Locate the cell with the specified text and output its (x, y) center coordinate. 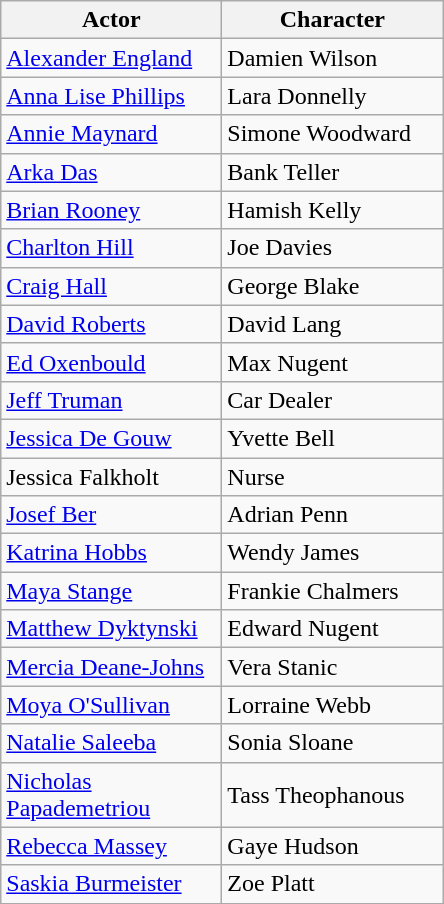
George Blake (332, 286)
Actor (112, 20)
Matthew Dyktynski (112, 629)
Bank Teller (332, 172)
Charlton Hill (112, 248)
Moya O'Sullivan (112, 705)
Anna Lise Phillips (112, 96)
Saskia Burmeister (112, 884)
Tass Theophanous (332, 794)
Edward Nugent (332, 629)
David Roberts (112, 324)
Hamish Kelly (332, 210)
Jessica Falkholt (112, 477)
Car Dealer (332, 400)
Zoe Platt (332, 884)
Adrian Penn (332, 515)
Nurse (332, 477)
Annie Maynard (112, 134)
Arka Das (112, 172)
Ed Oxenbould (112, 362)
Jeff Truman (112, 400)
Lara Donnelly (332, 96)
Frankie Chalmers (332, 591)
Max Nugent (332, 362)
Wendy James (332, 553)
Damien Wilson (332, 58)
Character (332, 20)
Maya Stange (112, 591)
Brian Rooney (112, 210)
Natalie Saleeba (112, 743)
Alexander England (112, 58)
Simone Woodward (332, 134)
Josef Ber (112, 515)
Katrina Hobbs (112, 553)
Rebecca Massey (112, 846)
David Lang (332, 324)
Jessica De Gouw (112, 438)
Sonia Sloane (332, 743)
Yvette Bell (332, 438)
Craig Hall (112, 286)
Vera Stanic (332, 667)
Joe Davies (332, 248)
Mercia Deane-Johns (112, 667)
Lorraine Webb (332, 705)
Gaye Hudson (332, 846)
Nicholas Papademetriou (112, 794)
